Return the (x, y) coordinate for the center point of the cell that contains the specified text.  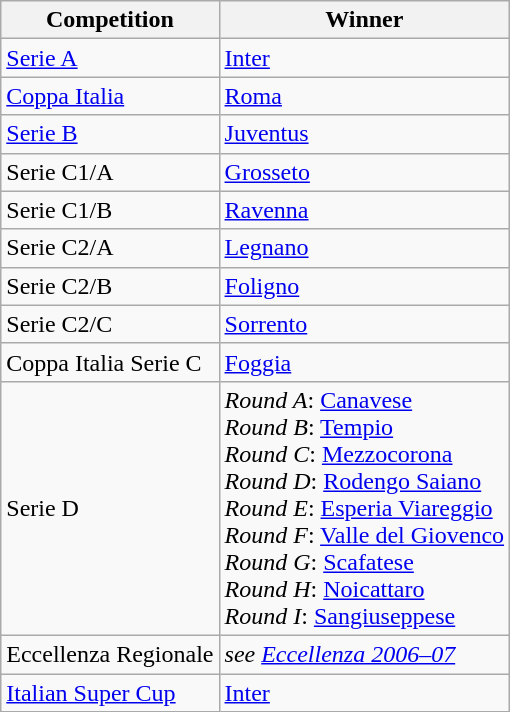
Ravenna (364, 210)
Coppa Italia Serie C (110, 362)
Sorrento (364, 324)
Serie B (110, 134)
see Eccellenza 2006–07 (364, 654)
Juventus (364, 134)
Foligno (364, 286)
Eccellenza Regionale (110, 654)
Winner (364, 20)
Serie C1/A (110, 172)
Serie C2/C (110, 324)
Serie C1/B (110, 210)
Serie D (110, 508)
Competition (110, 20)
Foggia (364, 362)
Italian Super Cup (110, 693)
Serie C2/A (110, 248)
Roma (364, 96)
Serie A (110, 58)
Serie C2/B (110, 286)
Coppa Italia (110, 96)
Grosseto (364, 172)
Legnano (364, 248)
